Find where the given text appears and provide that cell's center as [X, Y] coordinate. 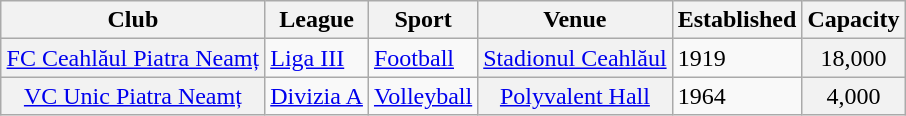
Stadionul Ceahlăul [575, 58]
Liga III [317, 58]
Divizia A [317, 96]
1964 [737, 96]
Established [737, 20]
1919 [737, 58]
Volleyball [422, 96]
Club [133, 20]
4,000 [854, 96]
FC Ceahlăul Piatra Neamț [133, 58]
Football [422, 58]
VC Unic Piatra Neamț [133, 96]
League [317, 20]
18,000 [854, 58]
Sport [422, 20]
Venue [575, 20]
Capacity [854, 20]
Polyvalent Hall [575, 96]
